Find where the given text appears and provide that cell's center as (X, Y) coordinate. 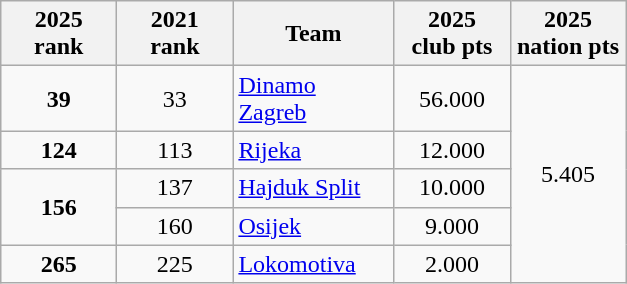
Team (314, 34)
2021rank (175, 34)
265 (59, 264)
Osijek (314, 226)
113 (175, 150)
56.000 (452, 98)
2025club pts (452, 34)
39 (59, 98)
2025rank (59, 34)
5.405 (568, 174)
124 (59, 150)
2.000 (452, 264)
137 (175, 188)
Hajduk Split (314, 188)
Rijeka (314, 150)
2025nation pts (568, 34)
9.000 (452, 226)
225 (175, 264)
Dinamo Zagreb (314, 98)
156 (59, 207)
160 (175, 226)
12.000 (452, 150)
33 (175, 98)
Lokomotiva (314, 264)
10.000 (452, 188)
